Return the (x, y) coordinate for the center point of the cell that contains the specified text.  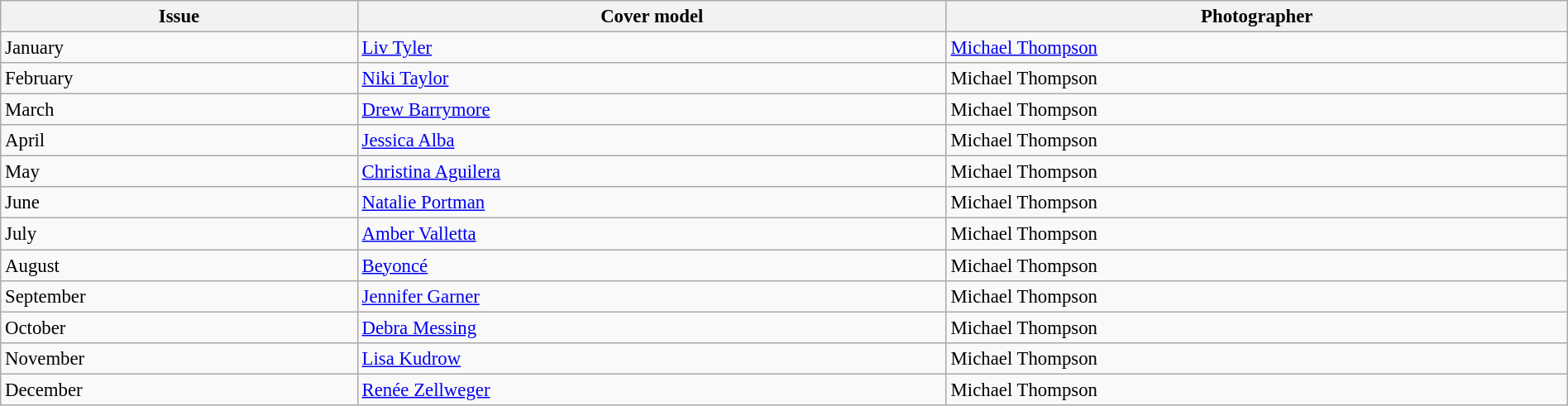
January (179, 48)
February (179, 79)
August (179, 265)
Photographer (1257, 17)
September (179, 296)
November (179, 358)
December (179, 389)
Natalie Portman (652, 203)
Jessica Alba (652, 141)
Niki Taylor (652, 79)
Beyoncé (652, 265)
Drew Barrymore (652, 110)
Christina Aguilera (652, 172)
Amber Valletta (652, 234)
Debra Messing (652, 327)
June (179, 203)
Jennifer Garner (652, 296)
April (179, 141)
March (179, 110)
Cover model (652, 17)
October (179, 327)
July (179, 234)
Issue (179, 17)
May (179, 172)
Renée Zellweger (652, 389)
Lisa Kudrow (652, 358)
Liv Tyler (652, 48)
